From the cell containing the given text, extract its center point as (x, y) coordinate. 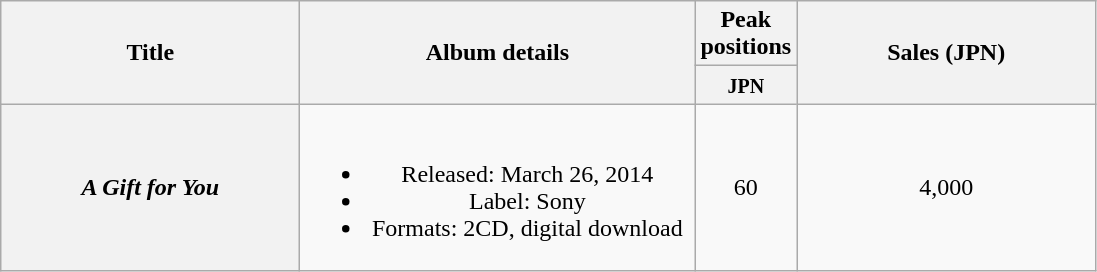
Title (150, 52)
JPN (746, 85)
Released: March 26, 2014 Label: SonyFormats: 2CD, digital download (498, 188)
Sales (JPN) (946, 52)
Peak positions (746, 34)
A Gift for You (150, 188)
Album details (498, 52)
4,000 (946, 188)
60 (746, 188)
